Return the [x, y] coordinate for the center point of the cell that contains the specified text.  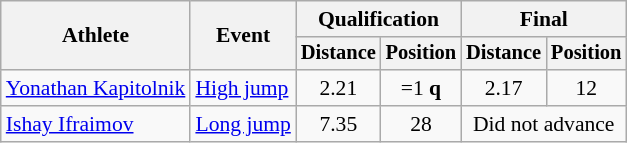
Event [242, 36]
2.17 [504, 88]
28 [421, 124]
7.35 [338, 124]
Final [544, 19]
Did not advance [544, 124]
Long jump [242, 124]
Athlete [96, 36]
Ishay Ifraimov [96, 124]
Yonathan Kapitolnik [96, 88]
Qualification [378, 19]
High jump [242, 88]
12 [586, 88]
=1 q [421, 88]
2.21 [338, 88]
